Determine the (x, y) coordinate at the center of the cell enclosing the given text.  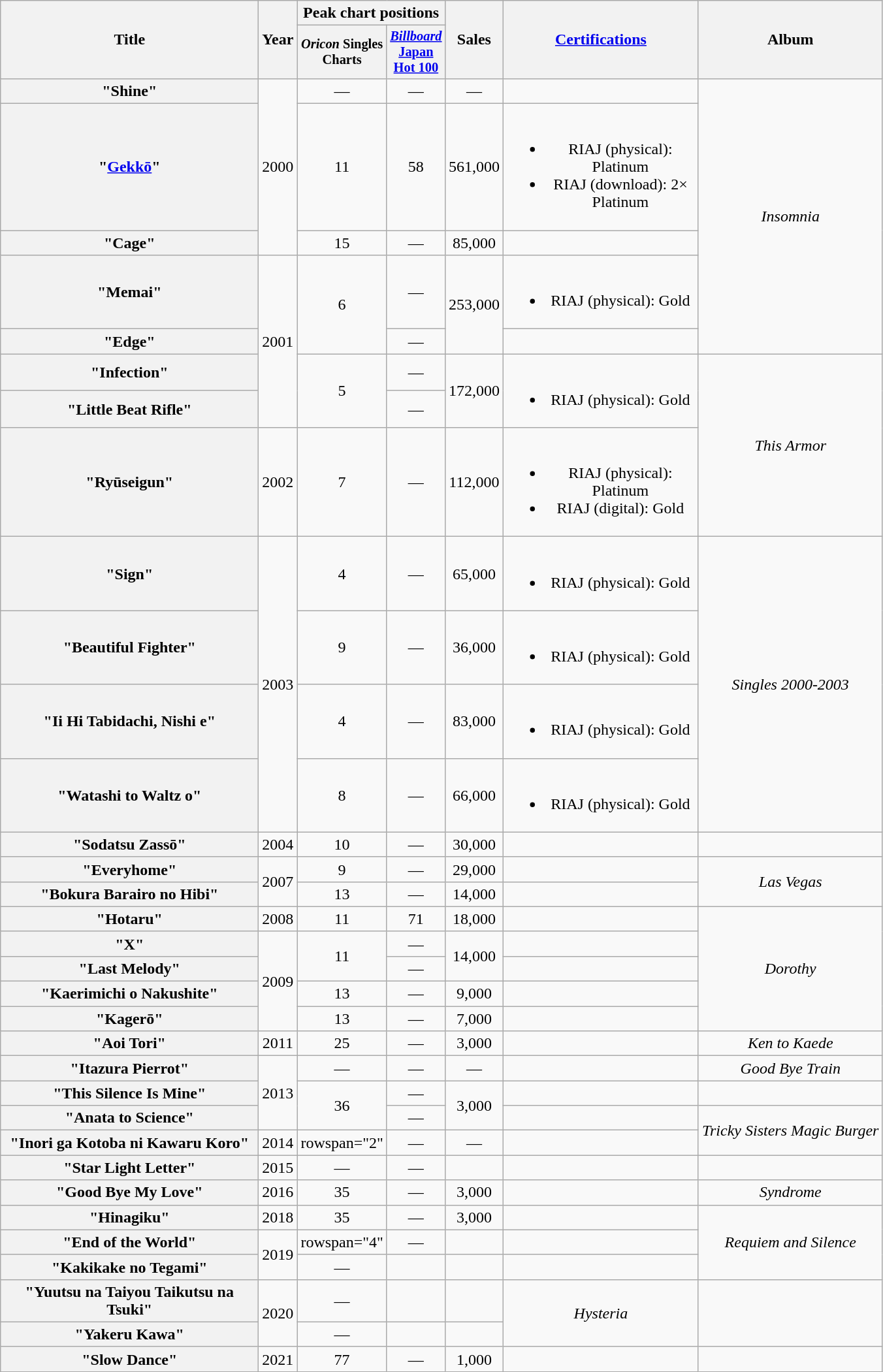
Ken to Kaede (790, 1044)
Tricky Sisters Magic Burger (790, 1130)
2002 (278, 482)
Hysteria (601, 1313)
"This Silence Is Mine" (129, 1093)
"Cage" (129, 243)
RIAJ (physical): PlatinumRIAJ (download): 2× Platinum (601, 167)
83,000 (474, 721)
36,000 (474, 648)
Good Bye Train (790, 1068)
561,000 (474, 167)
2003 (278, 684)
"End of the World" (129, 1242)
15 (342, 243)
Syndrome (790, 1192)
rowspan="2" (342, 1143)
30,000 (474, 844)
Singles 2000-2003 (790, 684)
"Kagerō" (129, 1019)
"X" (129, 944)
Requiem and Silence (790, 1242)
rowspan="4" (342, 1242)
Sales (474, 40)
2009 (278, 981)
"Good Bye My Love" (129, 1192)
"Bokura Barairo no Hibi" (129, 894)
RIAJ (physical): PlatinumRIAJ (digital): Gold (601, 482)
"Yakeru Kawa" (129, 1334)
58 (415, 167)
112,000 (474, 482)
77 (342, 1359)
2018 (278, 1217)
2011 (278, 1044)
"Little Beat Rifle" (129, 409)
2016 (278, 1192)
85,000 (474, 243)
10 (342, 844)
2014 (278, 1143)
2008 (278, 919)
66,000 (474, 795)
Las Vegas (790, 882)
2007 (278, 882)
9,000 (474, 994)
"Ryūseigun" (129, 482)
7,000 (474, 1019)
"Slow Dance" (129, 1359)
"Kakikake no Tegami" (129, 1267)
2020 (278, 1313)
Album (790, 40)
6 (342, 304)
2019 (278, 1254)
1,000 (474, 1359)
2001 (278, 342)
29,000 (474, 869)
Peak chart positions (371, 13)
"Aoi Tori" (129, 1044)
65,000 (474, 573)
Oricon Singles Charts (342, 52)
18,000 (474, 919)
"Shine" (129, 91)
"Anata to Science" (129, 1118)
7 (342, 482)
25 (342, 1044)
172,000 (474, 391)
"Yuutsu na Taiyou Taikutsu na Tsuki" (129, 1301)
"Edge" (129, 342)
"Memai" (129, 293)
"Infection" (129, 372)
"Last Melody" (129, 968)
"Ii Hi Tabidachi, Nishi e" (129, 721)
"Watashi to Waltz o" (129, 795)
2000 (278, 167)
5 (342, 391)
Billboard Japan Hot 100 (415, 52)
2021 (278, 1359)
253,000 (474, 304)
"Beautiful Fighter" (129, 648)
"Gekkō" (129, 167)
"Star Light Letter" (129, 1168)
"Everyhome" (129, 869)
8 (342, 795)
"Sodatsu Zassō" (129, 844)
36 (342, 1106)
This Armor (790, 445)
Year (278, 40)
71 (415, 919)
Insomnia (790, 215)
"Sign" (129, 573)
2015 (278, 1168)
Dorothy (790, 968)
"Kaerimichi o Nakushite" (129, 994)
"Inori ga Kotoba ni Kawaru Koro" (129, 1143)
"Itazura Pierrot" (129, 1068)
2004 (278, 844)
"Hinagiku" (129, 1217)
"Hotaru" (129, 919)
2013 (278, 1093)
Certifications (601, 40)
Title (129, 40)
